Identify which cell holds the provided text, then report its (X, Y) central coordinate. 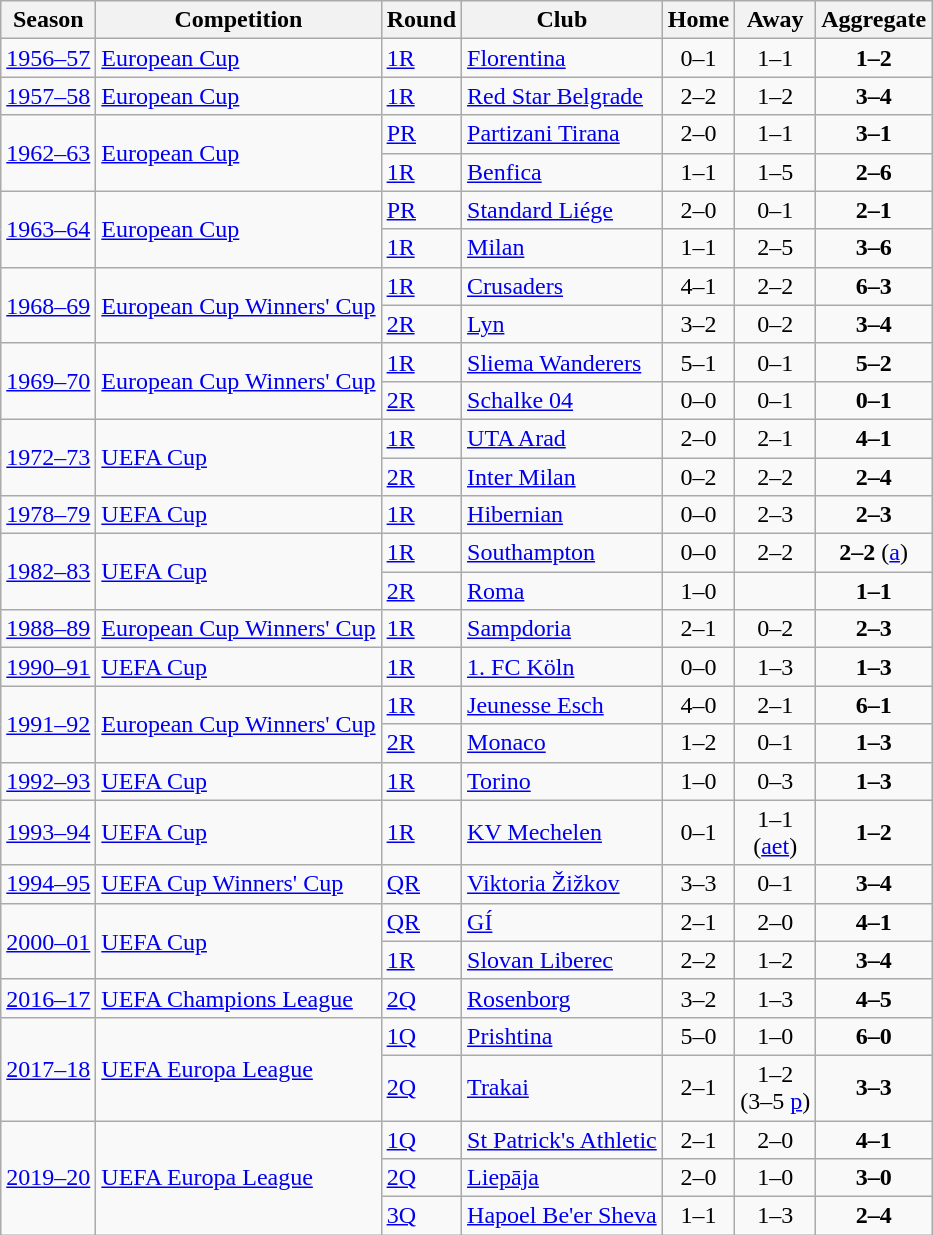
6–1 (874, 705)
Benfica (562, 172)
2–2 (a) (874, 553)
Away (776, 20)
5–2 (874, 362)
4–5 (874, 998)
1993–94 (48, 832)
Sliema Wanderers (562, 362)
Season (48, 20)
Schalke 04 (562, 400)
3Q (421, 1216)
1–1 (aet) (776, 832)
KV Mechelen (562, 832)
Round (421, 20)
5–1 (698, 362)
Viktoria Žižkov (562, 884)
6–0 (874, 1036)
Liepāja (562, 1178)
St Patrick's Athletic (562, 1139)
Partizani Tirana (562, 134)
Aggregate (874, 20)
2–6 (874, 172)
2019–20 (48, 1177)
Rosenborg (562, 998)
1956–57 (48, 58)
1972–73 (48, 457)
UEFA Champions League (238, 998)
1988–89 (48, 629)
Crusaders (562, 286)
Lyn (562, 324)
Competition (238, 20)
Prishtina (562, 1036)
Florentina (562, 58)
1990–91 (48, 667)
1–5 (776, 172)
UTA Arad (562, 438)
1978–79 (48, 515)
1–2 (3–5 p) (776, 1088)
4–0 (698, 705)
3–6 (874, 248)
Jeunesse Esch (562, 705)
2–5 (776, 248)
Trakai (562, 1088)
Torino (562, 781)
Home (698, 20)
6–3 (874, 286)
Hapoel Be'er Sheva (562, 1216)
0–3 (776, 781)
1991–92 (48, 724)
Slovan Liberec (562, 960)
1969–70 (48, 381)
Inter Milan (562, 477)
Southampton (562, 553)
3–1 (874, 134)
Monaco (562, 743)
2000–01 (48, 941)
1963–64 (48, 229)
Red Star Belgrade (562, 96)
1994–95 (48, 884)
GÍ (562, 922)
Roma (562, 591)
Club (562, 20)
1957–58 (48, 96)
2016–17 (48, 998)
5–0 (698, 1036)
UEFA Cup Winners' Cup (238, 884)
1968–69 (48, 305)
Milan (562, 248)
3–0 (874, 1178)
2017–18 (48, 1068)
1982–83 (48, 572)
Sampdoria (562, 629)
1992–93 (48, 781)
1. FC Köln (562, 667)
Standard Liége (562, 210)
1962–63 (48, 153)
Hibernian (562, 515)
